Return the (x, y) coordinate for the center point of the cell that contains the specified text.  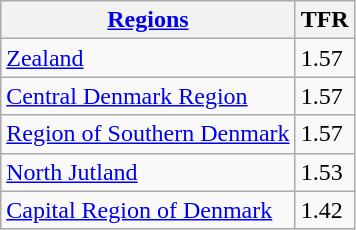
Zealand (148, 58)
North Jutland (148, 172)
Central Denmark Region (148, 96)
1.53 (324, 172)
Capital Region of Denmark (148, 210)
Regions (148, 20)
Region of Southern Denmark (148, 134)
TFR (324, 20)
1.42 (324, 210)
